Search for the cell housing the specified text and yield its [x, y] center coordinate. 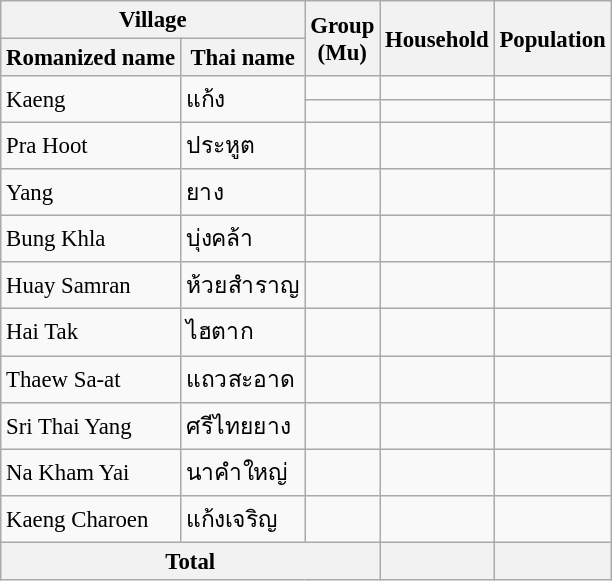
Bung Khla [91, 240]
Thai name [242, 58]
Romanized name [91, 58]
Huay Samran [91, 286]
บุ่งคล้า [242, 240]
Kaeng Charoen [91, 518]
Kaeng [91, 100]
Total [190, 561]
แก้ง [242, 100]
ศรีไทยยาง [242, 426]
Na Kham Yai [91, 472]
Household [437, 38]
นาคำใหญ่ [242, 472]
Sri Thai Yang [91, 426]
Population [552, 38]
Village [153, 20]
ห้วยสำราญ [242, 286]
Thaew Sa-at [91, 380]
Pra Hoot [91, 146]
Hai Tak [91, 332]
แก้งเจริญ [242, 518]
แถวสะอาด [242, 380]
Group(Mu) [342, 38]
ประหูต [242, 146]
ไฮตาก [242, 332]
Yang [91, 192]
ยาง [242, 192]
